Capture the cell that displays the provided text and extract its (x, y) central coordinate. 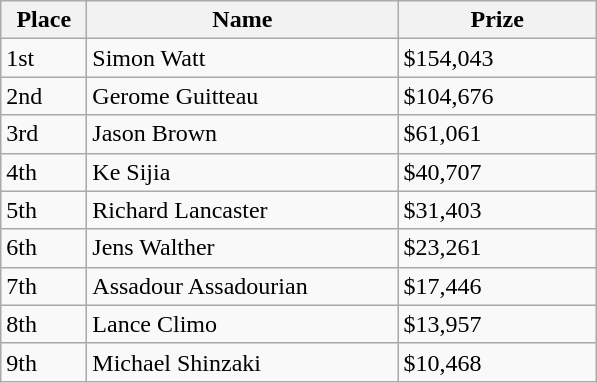
1st (44, 58)
Jens Walther (242, 248)
Name (242, 20)
7th (44, 286)
Michael Shinzaki (242, 362)
8th (44, 324)
$154,043 (498, 58)
$10,468 (498, 362)
$13,957 (498, 324)
6th (44, 248)
Ke Sijia (242, 172)
$104,676 (498, 96)
$17,446 (498, 286)
$23,261 (498, 248)
Richard Lancaster (242, 210)
Jason Brown (242, 134)
3rd (44, 134)
Gerome Guitteau (242, 96)
$31,403 (498, 210)
5th (44, 210)
Prize (498, 20)
9th (44, 362)
Place (44, 20)
Assadour Assadourian (242, 286)
2nd (44, 96)
4th (44, 172)
$61,061 (498, 134)
Simon Watt (242, 58)
Lance Climo (242, 324)
$40,707 (498, 172)
